Detect which cell encompasses the target text, then output its [X, Y] center coordinate. 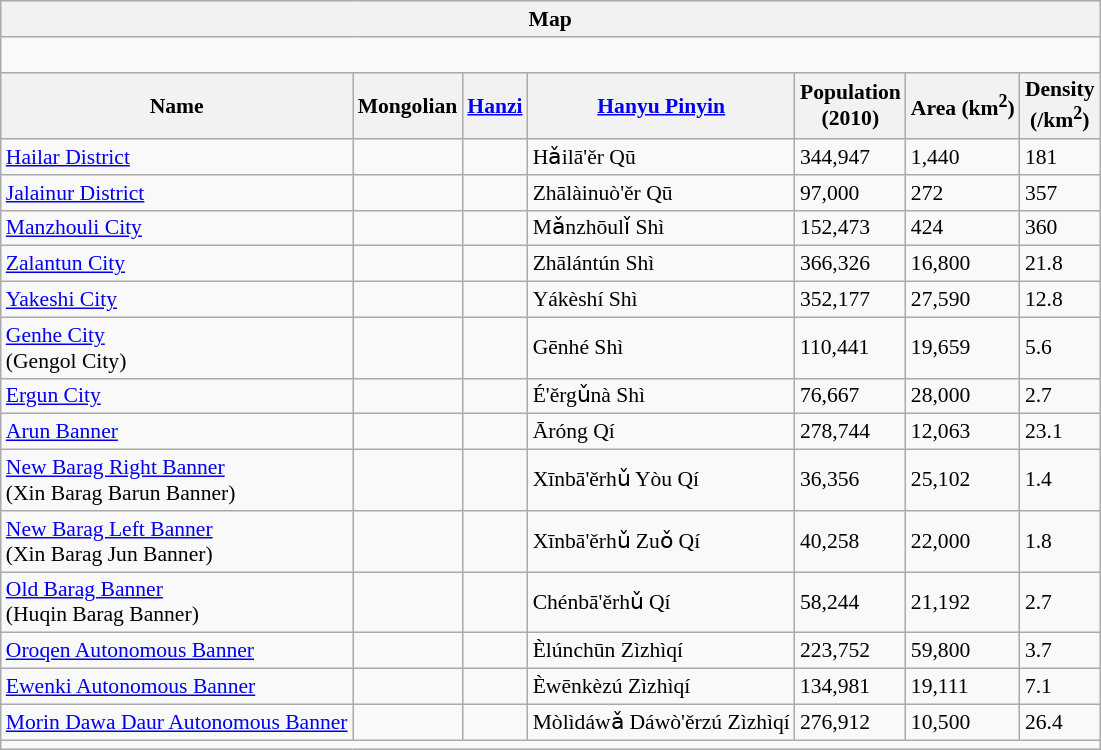
357 [1060, 193]
58,244 [850, 602]
Jalainur District [177, 193]
New Barag Left Banner(Xin Barag Jun Banner) [177, 542]
Xīnbā'ěrhǔ Yòu Qí [662, 480]
16,800 [963, 264]
Èlúnchūn Zìzhìqí [662, 651]
272 [963, 193]
Density(/km2) [1060, 106]
Population(2010) [850, 106]
134,981 [850, 687]
Yakeshi City [177, 300]
Hanzi [494, 106]
Mongolian [408, 106]
12.8 [1060, 300]
Area (km2) [963, 106]
181 [1060, 157]
278,744 [850, 432]
26.4 [1060, 722]
352,177 [850, 300]
Èwēnkèzú Zìzhìqí [662, 687]
Zhālàinuò'ěr Qū [662, 193]
28,000 [963, 396]
Xīnbā'ěrhǔ Zuǒ Qí [662, 542]
Zhālántún Shì [662, 264]
366,326 [850, 264]
Arun Banner [177, 432]
152,473 [850, 228]
Āróng Qí [662, 432]
27,590 [963, 300]
Ewenki Autonomous Banner [177, 687]
1.4 [1060, 480]
424 [963, 228]
Hailar District [177, 157]
Ergun City [177, 396]
19,111 [963, 687]
Manzhouli City [177, 228]
25,102 [963, 480]
59,800 [963, 651]
Hǎilā'ěr Qū [662, 157]
97,000 [850, 193]
Zalantun City [177, 264]
Yákèshí Shì [662, 300]
360 [1060, 228]
Genhe City(Gengol City) [177, 348]
22,000 [963, 542]
Oroqen Autonomous Banner [177, 651]
Mǎnzhōulǐ Shì [662, 228]
21,192 [963, 602]
New Barag Right Banner(Xin Barag Barun Banner) [177, 480]
21.8 [1060, 264]
40,258 [850, 542]
276,912 [850, 722]
Map [550, 19]
344,947 [850, 157]
Name [177, 106]
Old Barag Banner(Huqin Barag Banner) [177, 602]
10,500 [963, 722]
3.7 [1060, 651]
É'ěrgǔnà Shì [662, 396]
5.6 [1060, 348]
12,063 [963, 432]
36,356 [850, 480]
Gēnhé Shì [662, 348]
1.8 [1060, 542]
19,659 [963, 348]
23.1 [1060, 432]
110,441 [850, 348]
Hanyu Pinyin [662, 106]
Chénbā'ěrhǔ Qí [662, 602]
223,752 [850, 651]
76,667 [850, 396]
Morin Dawa Daur Autonomous Banner [177, 722]
1,440 [963, 157]
Mòlìdáwǎ Dáwò'ěrzú Zìzhìqí [662, 722]
7.1 [1060, 687]
